Provide the [x, y] coordinate of the cell's center where the given text is located.  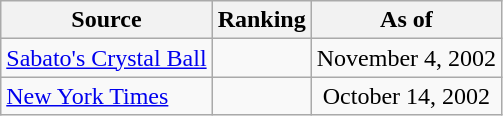
October 14, 2002 [406, 96]
Ranking [262, 20]
Source [106, 20]
November 4, 2002 [406, 58]
Sabato's Crystal Ball [106, 58]
New York Times [106, 96]
As of [406, 20]
